Identify which cell holds the provided text, then report its [x, y] central coordinate. 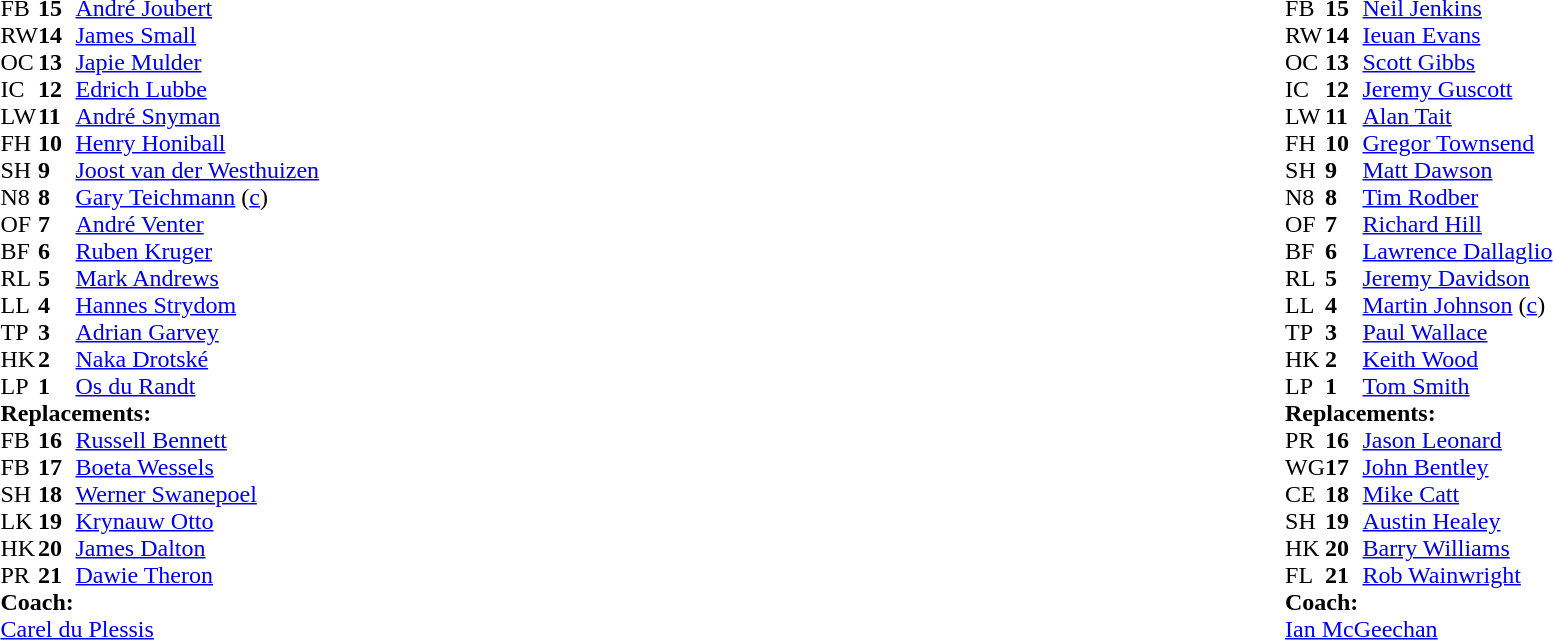
Adrian Garvey [198, 332]
CE [1305, 494]
Krynauw Otto [198, 522]
Austin Healey [1458, 522]
Hannes Strydom [198, 306]
Scott Gibbs [1458, 62]
Tom Smith [1458, 386]
FL [1305, 576]
John Bentley [1458, 468]
Boeta Wessels [198, 468]
LK [19, 522]
Alan Tait [1458, 116]
Edrich Lubbe [198, 90]
Dawie Theron [198, 576]
Keith Wood [1458, 360]
Ieuan Evans [1458, 36]
Jeremy Davidson [1458, 278]
Henry Honiball [198, 144]
Jeremy Guscott [1458, 90]
Ruben Kruger [198, 252]
Werner Swanepoel [198, 494]
Paul Wallace [1458, 332]
André Venter [198, 224]
Japie Mulder [198, 62]
Tim Rodber [1458, 198]
Gary Teichmann (c) [198, 198]
Joost van der Westhuizen [198, 170]
James Small [198, 36]
Mark Andrews [198, 278]
Os du Randt [198, 386]
Matt Dawson [1458, 170]
Gregor Townsend [1458, 144]
WG [1305, 468]
James Dalton [198, 548]
Jason Leonard [1458, 440]
Naka Drotské [198, 360]
Barry Williams [1458, 548]
Lawrence Dallaglio [1458, 252]
Rob Wainwright [1458, 576]
Russell Bennett [198, 440]
Richard Hill [1458, 224]
Mike Catt [1458, 494]
Martin Johnson (c) [1458, 306]
André Snyman [198, 116]
